Extract the [X, Y] coordinate from the center of the cell holding the provided text.  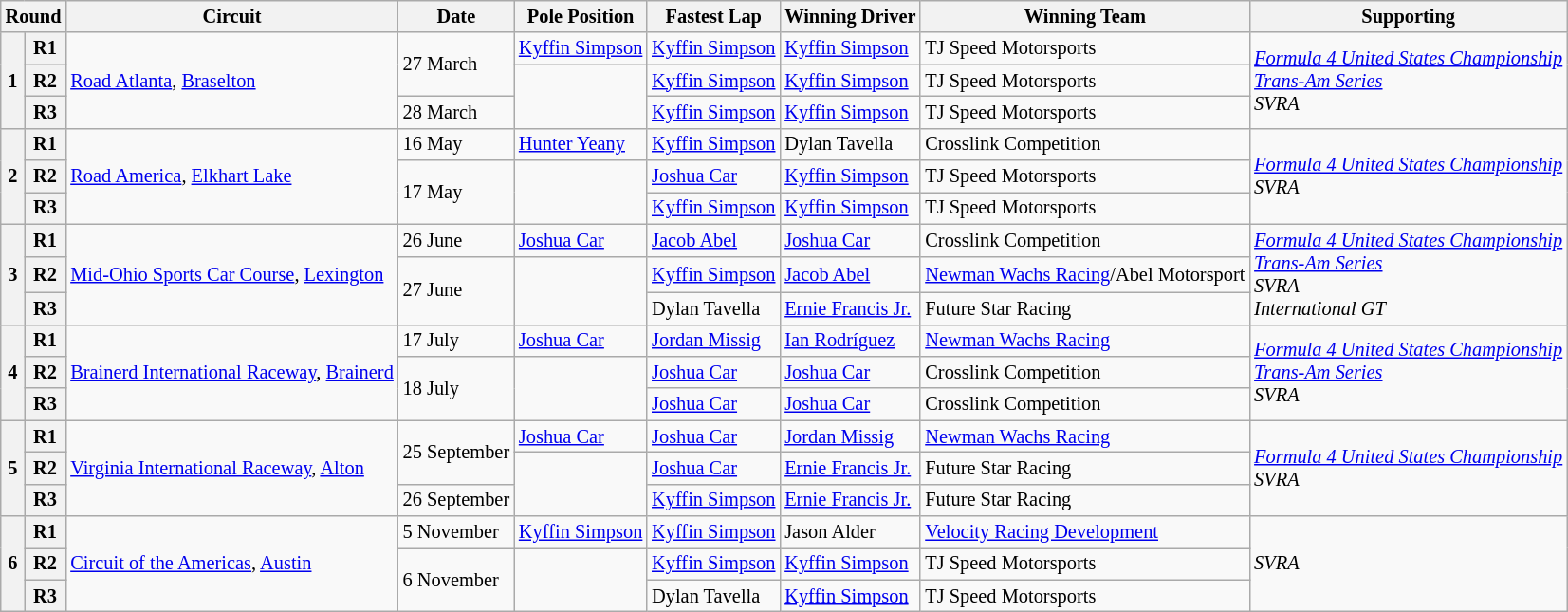
Road Atlanta, Braselton [231, 80]
Mid-Ohio Sports Car Course, Lexington [231, 274]
Date [456, 16]
18 July [456, 387]
26 September [456, 500]
SVRA [1408, 564]
3 [13, 274]
17 July [456, 341]
Jason Alder [850, 532]
Pole Position [581, 16]
Round [34, 16]
Supporting [1408, 16]
1 [13, 80]
27 June [456, 290]
26 June [456, 240]
6 [13, 564]
Circuit of the Americas, Austin [231, 564]
Newman Wachs Racing/Abel Motorsport [1085, 274]
Velocity Racing Development [1085, 532]
6 November [456, 579]
27 March [456, 65]
5 [13, 469]
Road America, Elkhart Lake [231, 176]
4 [13, 372]
17 May [456, 192]
2 [13, 176]
Circuit [231, 16]
25 September [456, 452]
28 March [456, 112]
Hunter Yeany [581, 144]
5 November [456, 532]
Virginia International Raceway, Alton [231, 469]
Winning Driver [850, 16]
Brainerd International Raceway, Brainerd [231, 372]
Formula 4 United States ChampionshipTrans-Am SeriesSVRAInternational GT [1408, 274]
16 May [456, 144]
Winning Team [1085, 16]
Fastest Lap [713, 16]
Ian Rodríguez [850, 341]
